Detect which cell encompasses the target text, then output its [x, y] center coordinate. 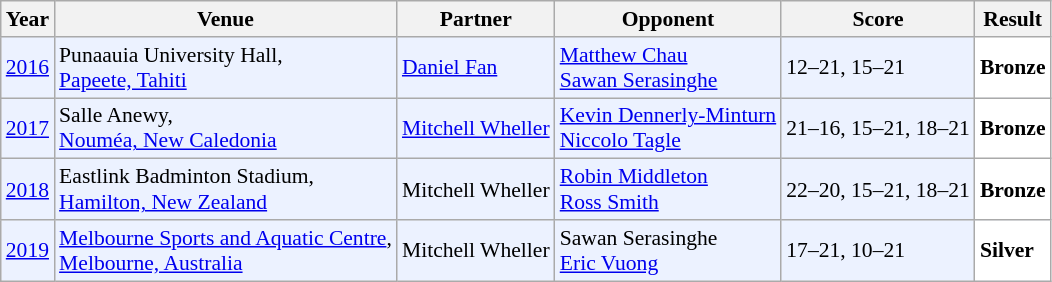
Matthew Chau Sawan Serasinghe [668, 68]
12–21, 15–21 [878, 68]
2016 [28, 68]
2019 [28, 250]
Year [28, 19]
17–21, 10–21 [878, 250]
Robin Middleton Ross Smith [668, 190]
2017 [28, 128]
Silver [1013, 250]
Opponent [668, 19]
Punaauia University Hall,Papeete, Tahiti [226, 68]
Daniel Fan [476, 68]
Partner [476, 19]
Salle Anewy,Nouméa, New Caledonia [226, 128]
21–16, 15–21, 18–21 [878, 128]
Result [1013, 19]
Venue [226, 19]
2018 [28, 190]
Sawan Serasinghe Eric Vuong [668, 250]
22–20, 15–21, 18–21 [878, 190]
Melbourne Sports and Aquatic Centre,Melbourne, Australia [226, 250]
Eastlink Badminton Stadium,Hamilton, New Zealand [226, 190]
Score [878, 19]
Kevin Dennerly-Minturn Niccolo Tagle [668, 128]
